Return the [x, y] coordinate for the center point of the cell that contains the specified text.  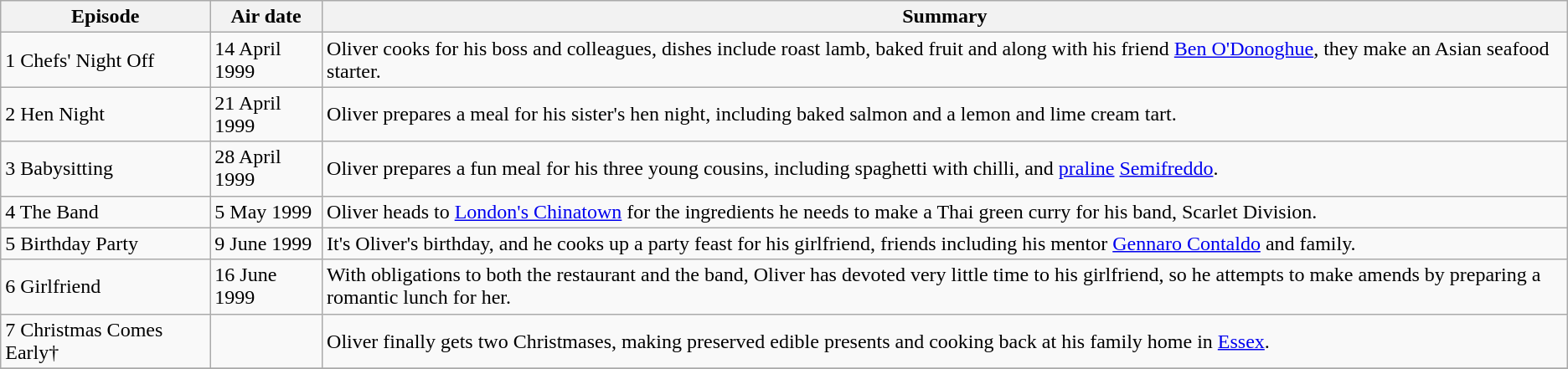
Oliver prepares a fun meal for his three young cousins, including spaghetti with chilli, and praline Semifreddo. [945, 169]
Oliver prepares a meal for his sister's hen night, including baked salmon and a lemon and lime cream tart. [945, 114]
Oliver heads to London's Chinatown for the ingredients he needs to make a Thai green curry for his band, Scarlet Division. [945, 212]
2 Hen Night [106, 114]
3 Babysitting [106, 169]
28 April 1999 [266, 169]
16 June 1999 [266, 286]
Oliver finally gets two Christmases, making preserved edible presents and cooking back at his family home in Essex. [945, 341]
5 May 1999 [266, 212]
Air date [266, 17]
7 Christmas Comes Early† [106, 341]
5 Birthday Party [106, 243]
4 The Band [106, 212]
21 April 1999 [266, 114]
It's Oliver's birthday, and he cooks up a party feast for his girlfriend, friends including his mentor Gennaro Contaldo and family. [945, 243]
6 Girlfriend [106, 286]
1 Chefs' Night Off [106, 60]
9 June 1999 [266, 243]
14 April 1999 [266, 60]
Summary [945, 17]
Episode [106, 17]
